Identify which cell holds the provided text, then report its (X, Y) central coordinate. 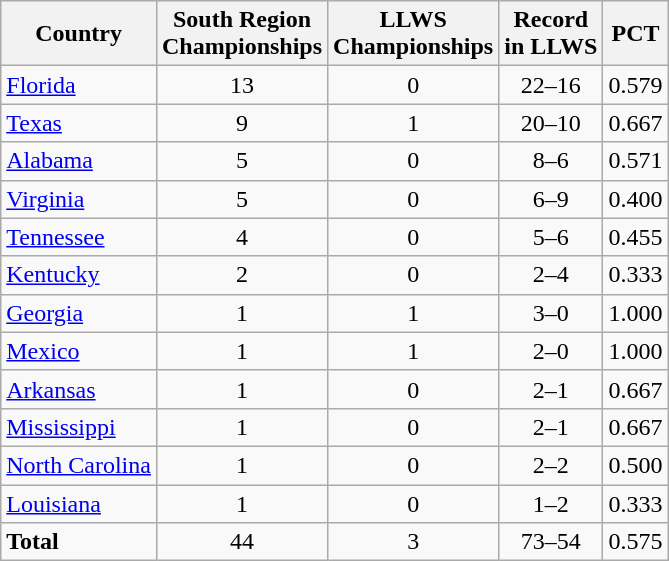
3–0 (551, 313)
0.500 (636, 465)
0.579 (636, 85)
Kentucky (79, 275)
North Carolina (79, 465)
Arkansas (79, 389)
22–16 (551, 85)
2–2 (551, 465)
Recordin LLWS (551, 34)
8–6 (551, 161)
6–9 (551, 199)
2 (242, 275)
9 (242, 123)
5–6 (551, 237)
Virginia (79, 199)
Florida (79, 85)
73–54 (551, 542)
0.571 (636, 161)
Texas (79, 123)
Georgia (79, 313)
20–10 (551, 123)
2–4 (551, 275)
Mississippi (79, 427)
13 (242, 85)
Total (79, 542)
Louisiana (79, 503)
Tennessee (79, 237)
3 (414, 542)
Country (79, 34)
2–0 (551, 351)
1–2 (551, 503)
South RegionChampionships (242, 34)
Alabama (79, 161)
PCT (636, 34)
LLWSChampionships (414, 34)
0.575 (636, 542)
44 (242, 542)
0.400 (636, 199)
4 (242, 237)
Mexico (79, 351)
0.455 (636, 237)
